Determine the [X, Y] coordinate at the center of the cell enclosing the given text.  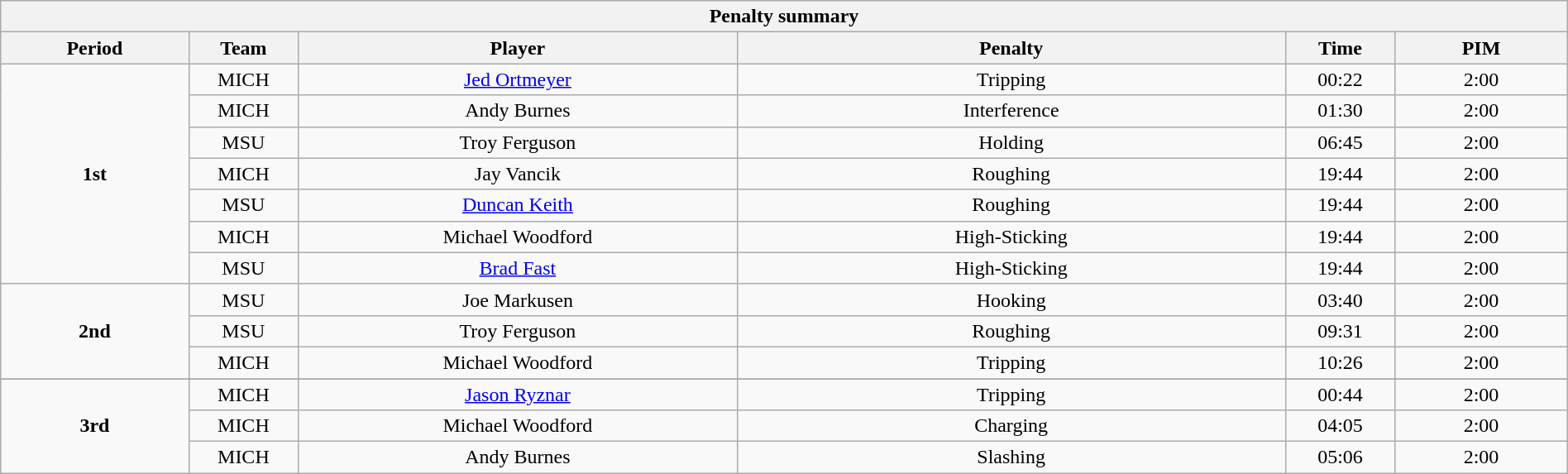
Brad Fast [518, 268]
Period [94, 48]
Joe Markusen [518, 299]
Jay Vancik [518, 174]
Penalty summary [784, 17]
Holding [1011, 142]
01:30 [1340, 111]
Duncan Keith [518, 205]
03:40 [1340, 299]
2nd [94, 331]
10:26 [1340, 362]
00:44 [1340, 395]
Team [243, 48]
00:22 [1340, 79]
04:05 [1340, 426]
PIM [1481, 48]
Charging [1011, 426]
Player [518, 48]
06:45 [1340, 142]
Jason Ryznar [518, 395]
Interference [1011, 111]
3rd [94, 426]
Penalty [1011, 48]
1st [94, 174]
05:06 [1340, 457]
Slashing [1011, 457]
Jed Ortmeyer [518, 79]
09:31 [1340, 331]
Hooking [1011, 299]
Time [1340, 48]
